Detect which cell encompasses the target text, then output its (X, Y) center coordinate. 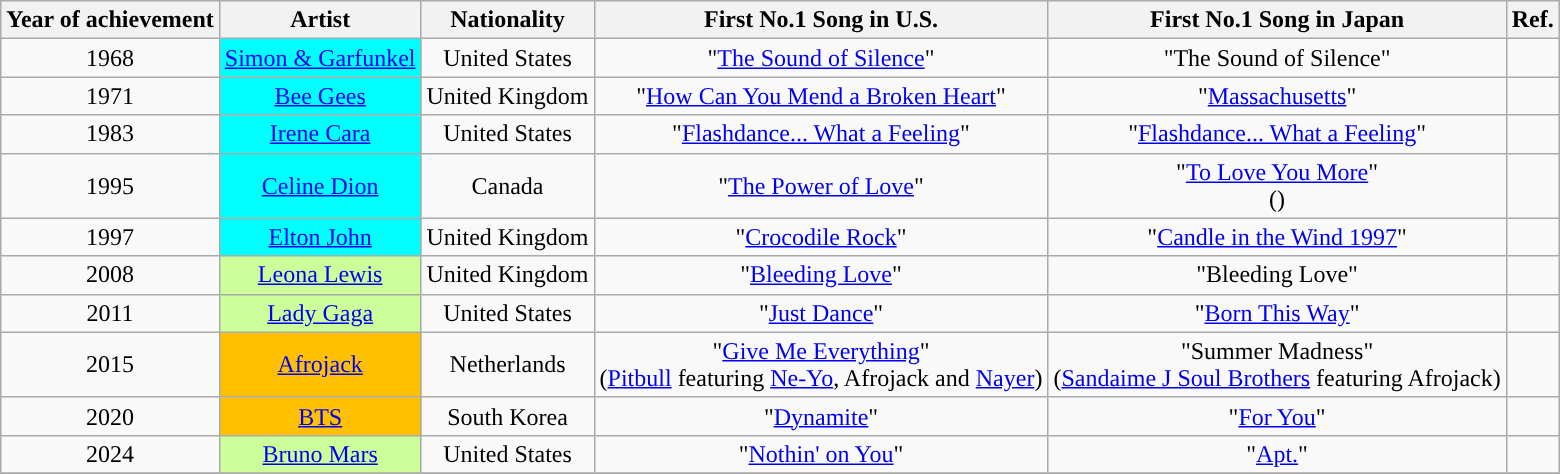
"Just Dance" (821, 313)
"How Can You Mend a Broken Heart" (821, 96)
Netherlands (508, 364)
"Crocodile Rock" (821, 237)
"Apt." (1277, 454)
"Massachusetts" (1277, 96)
First No.1 Song in U.S. (821, 20)
"Born This Way" (1277, 313)
"To Love You More"() (1277, 186)
Leona Lewis (320, 275)
1971 (110, 96)
Irene Cara (320, 134)
Canada (508, 186)
1983 (110, 134)
Nationality (508, 20)
Celine Dion (320, 186)
2024 (110, 454)
"Give Me Everything"(Pitbull featuring Ne-Yo, Afrojack and Nayer) (821, 364)
"Summer Madness"(Sandaime J Soul Brothers featuring Afrojack) (1277, 364)
Artist (320, 20)
Elton John (320, 237)
Simon & Garfunkel (320, 58)
1968 (110, 58)
"For You" (1277, 416)
"The Power of Love" (821, 186)
2008 (110, 275)
Afrojack (320, 364)
"Dynamite" (821, 416)
First No.1 Song in Japan (1277, 20)
1995 (110, 186)
1997 (110, 237)
BTS (320, 416)
Ref. (1532, 20)
"Nothin' on You" (821, 454)
Bee Gees (320, 96)
Lady Gaga (320, 313)
South Korea (508, 416)
2011 (110, 313)
Year of achievement (110, 20)
"Candle in the Wind 1997" (1277, 237)
Bruno Mars (320, 454)
2015 (110, 364)
2020 (110, 416)
